Determine the [x, y] coordinate at the center of the cell enclosing the given text.  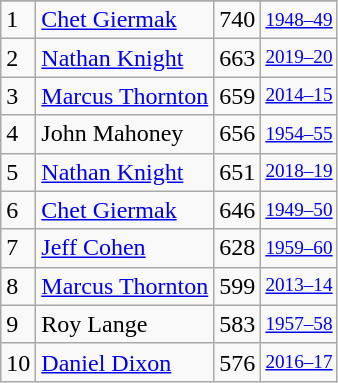
4 [18, 134]
1957–58 [299, 324]
7 [18, 248]
651 [238, 172]
1959–60 [299, 248]
1 [18, 20]
659 [238, 96]
Jeff Cohen [125, 248]
3 [18, 96]
656 [238, 134]
John Mahoney [125, 134]
5 [18, 172]
1954–55 [299, 134]
2 [18, 58]
2016–17 [299, 362]
1949–50 [299, 210]
10 [18, 362]
2019–20 [299, 58]
Roy Lange [125, 324]
2018–19 [299, 172]
8 [18, 286]
663 [238, 58]
646 [238, 210]
628 [238, 248]
2013–14 [299, 286]
576 [238, 362]
Daniel Dixon [125, 362]
740 [238, 20]
1948–49 [299, 20]
583 [238, 324]
2014–15 [299, 96]
9 [18, 324]
599 [238, 286]
6 [18, 210]
